Return the (x, y) coordinate for the center point of the cell that contains the specified text.  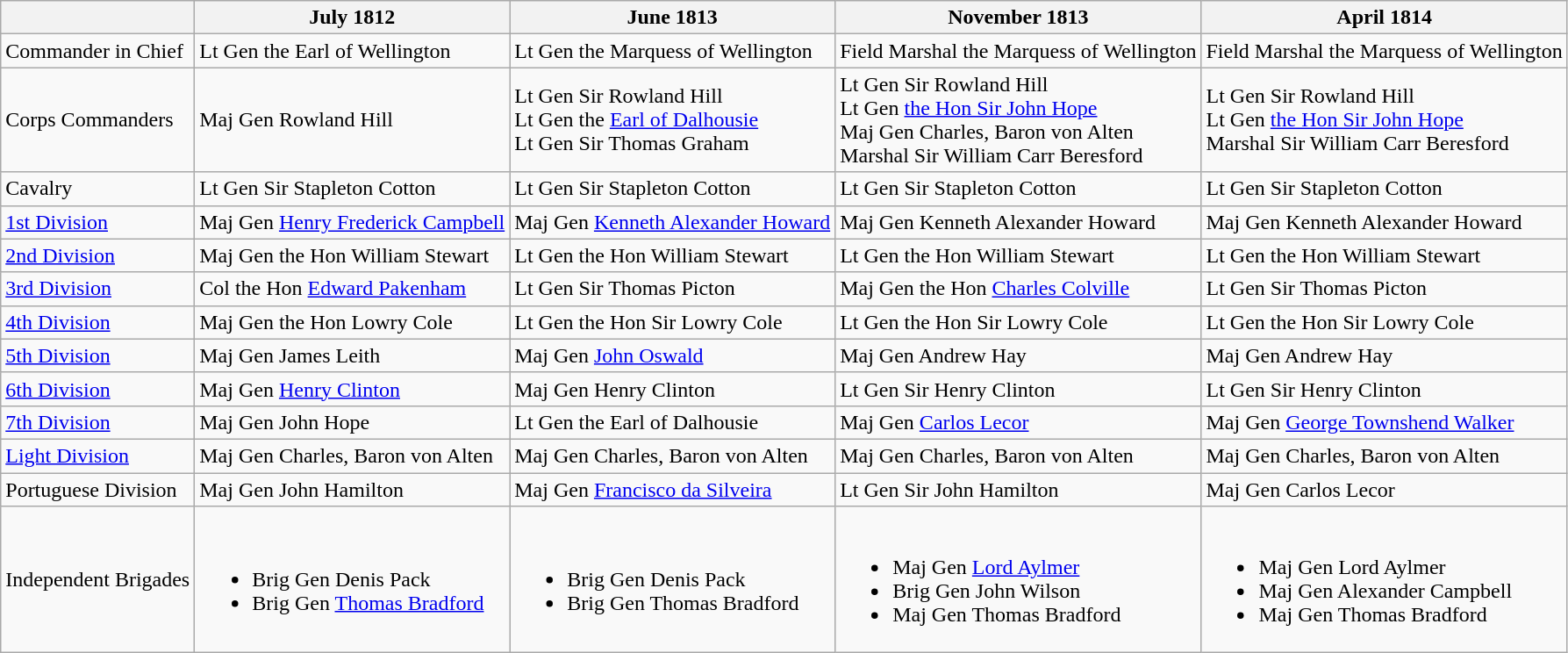
1st Division (98, 222)
4th Division (98, 322)
Maj Gen the Hon Lowry Cole (353, 322)
Lt Gen Sir John Hamilton (1018, 489)
Light Division (98, 456)
Maj Gen George Townshend Walker (1385, 422)
Lt Gen the Earl of Wellington (353, 51)
Maj Gen John Oswald (672, 355)
Maj Gen John Hope (353, 422)
5th Division (98, 355)
Lt Gen the Earl of Dalhousie (672, 422)
Portuguese Division (98, 489)
Corps Commanders (98, 119)
Lt Gen Sir Rowland HillLt Gen the Earl of DalhousieLt Gen Sir Thomas Graham (672, 119)
Maj Gen Henry Frederick Campbell (353, 222)
Lt Gen the Marquess of Wellington (672, 51)
Maj Gen the Hon Charles Colville (1018, 289)
Maj Gen Francisco da Silveira (672, 489)
Maj Gen Lord AylmerMaj Gen Alexander CampbellMaj Gen Thomas Bradford (1385, 579)
Commander in Chief (98, 51)
Lt Gen Sir Rowland HillLt Gen the Hon Sir John HopeMarshal Sir William Carr Beresford (1385, 119)
Lt Gen Sir Rowland HillLt Gen the Hon Sir John HopeMaj Gen Charles, Baron von AltenMarshal Sir William Carr Beresford (1018, 119)
7th Division (98, 422)
6th Division (98, 389)
Maj Gen Lord AylmerBrig Gen John WilsonMaj Gen Thomas Bradford (1018, 579)
June 1813 (672, 18)
Maj Gen Rowland Hill (353, 119)
Col the Hon Edward Pakenham (353, 289)
November 1813 (1018, 18)
Maj Gen the Hon William Stewart (353, 255)
Cavalry (98, 189)
2nd Division (98, 255)
July 1812 (353, 18)
April 1814 (1385, 18)
3rd Division (98, 289)
Maj Gen John Hamilton (353, 489)
Maj Gen James Leith (353, 355)
Independent Brigades (98, 579)
